From the cell containing the given text, extract its center point as (X, Y) coordinate. 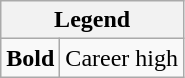
Bold (30, 58)
Career high (122, 58)
Legend (92, 20)
